Scan for the cell matching the given text and deliver its (X, Y) coordinate at center. 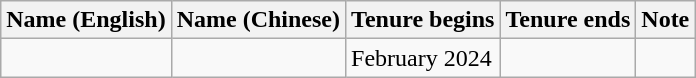
Tenure begins (423, 20)
Name (English) (86, 20)
Note (666, 20)
February 2024 (423, 58)
Name (Chinese) (258, 20)
Tenure ends (568, 20)
